Determine the [X, Y] coordinate at the center of the cell enclosing the given text.  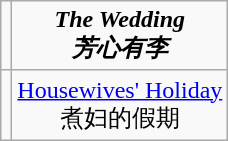
The Wedding芳心有李 [120, 36]
Housewives' Holiday煮妇的假期 [120, 105]
